For the text-containing cell, return its midpoint in (x, y) coordinate format. 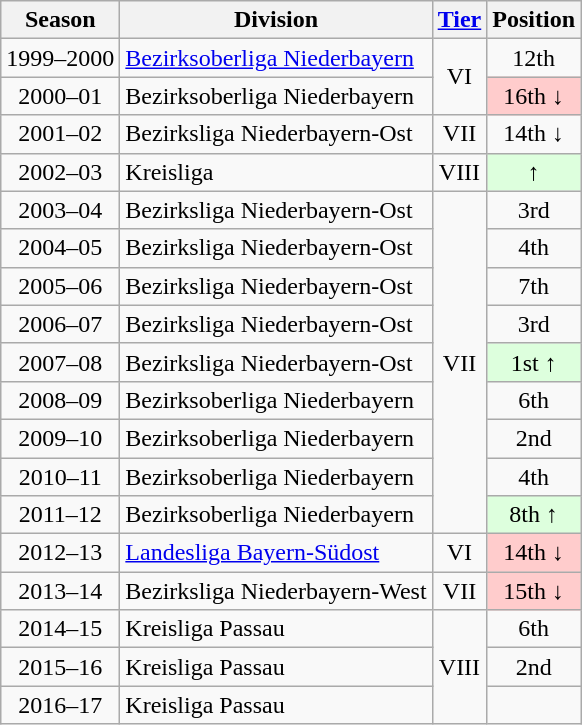
Division (276, 20)
2004–05 (60, 248)
2007–08 (60, 362)
2001–02 (60, 134)
Landesliga Bayern-Südost (276, 553)
15th ↓ (534, 591)
2013–14 (60, 591)
Position (534, 20)
Tier (460, 20)
16th ↓ (534, 96)
2008–09 (60, 400)
2011–12 (60, 515)
2002–03 (60, 172)
Bezirksliga Niederbayern-West (276, 591)
1999–2000 (60, 58)
2016–17 (60, 705)
Season (60, 20)
2005–06 (60, 286)
2014–15 (60, 629)
2006–07 (60, 324)
12th (534, 58)
2012–13 (60, 553)
7th (534, 286)
8th ↑ (534, 515)
2010–11 (60, 477)
1st ↑ (534, 362)
Kreisliga (276, 172)
↑ (534, 172)
2003–04 (60, 210)
2015–16 (60, 667)
2009–10 (60, 438)
2000–01 (60, 96)
